For the text-containing cell, return its midpoint in [x, y] coordinate format. 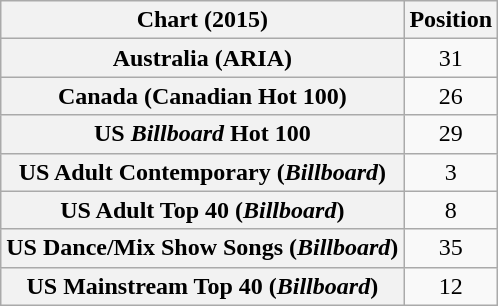
Australia (ARIA) [202, 58]
26 [451, 96]
3 [451, 172]
US Billboard Hot 100 [202, 134]
31 [451, 58]
Chart (2015) [202, 20]
US Mainstream Top 40 (Billboard) [202, 286]
8 [451, 210]
12 [451, 286]
US Adult Top 40 (Billboard) [202, 210]
US Dance/Mix Show Songs (Billboard) [202, 248]
Position [451, 20]
Canada (Canadian Hot 100) [202, 96]
29 [451, 134]
35 [451, 248]
US Adult Contemporary (Billboard) [202, 172]
